Determine the [x, y] coordinate at the center of the cell enclosing the given text.  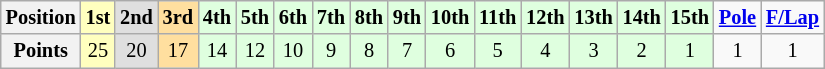
7th [331, 17]
7 [407, 51]
1st [98, 17]
3 [593, 51]
10 [293, 51]
10th [450, 17]
Points [41, 51]
12th [545, 17]
4th [217, 17]
3rd [178, 17]
6 [450, 51]
15th [690, 17]
2 [642, 51]
13th [593, 17]
9th [407, 17]
2nd [136, 17]
8th [369, 17]
5th [255, 17]
20 [136, 51]
F/Lap [792, 17]
Pole [738, 17]
17 [178, 51]
8 [369, 51]
25 [98, 51]
4 [545, 51]
Position [41, 17]
14 [217, 51]
11th [498, 17]
12 [255, 51]
14th [642, 17]
5 [498, 51]
9 [331, 51]
6th [293, 17]
